Determine the (x, y) coordinate at the center of the cell enclosing the given text.  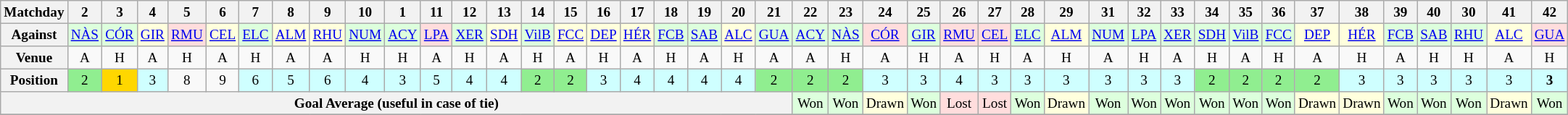
Matchday (34, 12)
19 (704, 12)
24 (884, 12)
41 (1509, 12)
33 (1177, 12)
14 (538, 12)
28 (1028, 12)
Goal Average (useful in case of tie) (397, 103)
42 (1550, 12)
38 (1361, 12)
20 (739, 12)
16 (603, 12)
31 (1108, 12)
40 (1434, 12)
17 (637, 12)
Position (34, 80)
26 (960, 12)
27 (995, 12)
18 (671, 12)
29 (1066, 12)
37 (1316, 12)
10 (365, 12)
22 (810, 12)
Against (34, 35)
32 (1144, 12)
23 (846, 12)
11 (436, 12)
12 (470, 12)
21 (774, 12)
34 (1212, 12)
Venue (34, 58)
35 (1245, 12)
15 (570, 12)
13 (504, 12)
7 (255, 12)
39 (1401, 12)
30 (1469, 12)
36 (1279, 12)
25 (924, 12)
